Output the (X, Y) coordinate of the center of the cell containing the given text.  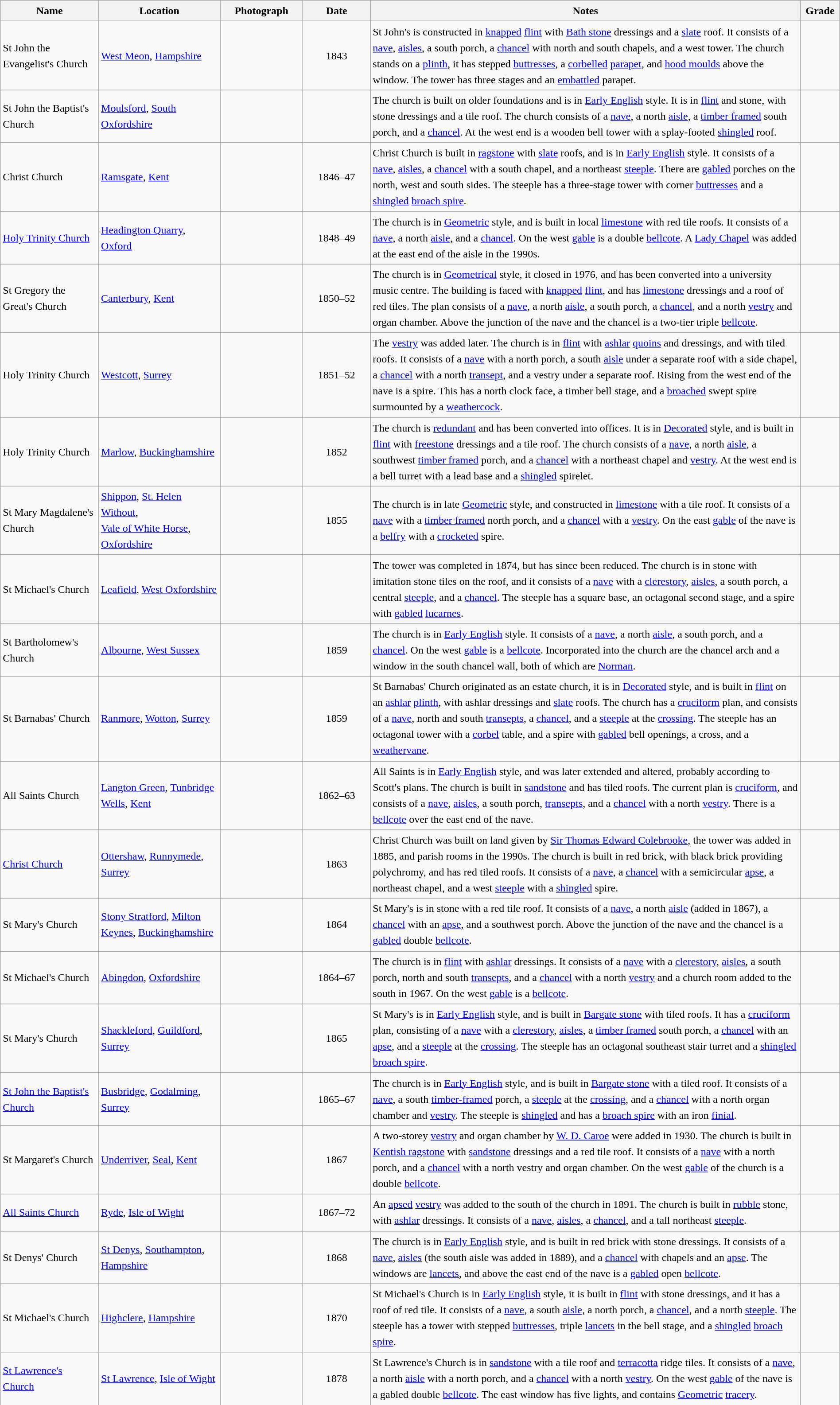
1843 (337, 56)
1855 (337, 520)
Date (337, 11)
St Lawrence, Isle of Wight (159, 1379)
Ramsgate, Kent (159, 177)
1846–47 (337, 177)
Albourne, West Sussex (159, 650)
Stony Stratford, Milton Keynes, Buckinghamshire (159, 925)
Shippon, St. Helen Without,Vale of White Horse, Oxfordshire (159, 520)
St Bartholomew's Church (50, 650)
1850–52 (337, 299)
1865–67 (337, 1099)
Canterbury, Kent (159, 299)
Westcott, Surrey (159, 375)
Moulsford, South Oxfordshire (159, 116)
St Gregory the Great's Church (50, 299)
1865 (337, 1039)
Underriver, Seal, Kent (159, 1160)
1868 (337, 1257)
St Margaret's Church (50, 1160)
1863 (337, 864)
Shackleford, Guildford, Surrey (159, 1039)
1867–72 (337, 1212)
1851–52 (337, 375)
1867 (337, 1160)
St John the Evangelist's Church (50, 56)
Location (159, 11)
St Barnabas' Church (50, 719)
Busbridge, Godalming, Surrey (159, 1099)
1878 (337, 1379)
1864 (337, 925)
Photograph (261, 11)
St Lawrence's Church (50, 1379)
Notes (586, 11)
Ryde, Isle of Wight (159, 1212)
1862–63 (337, 796)
West Meon, Hampshire (159, 56)
Langton Green, Tunbridge Wells, Kent (159, 796)
Highclere, Hampshire (159, 1318)
Ranmore, Wotton, Surrey (159, 719)
Ottershaw, Runnymede, Surrey (159, 864)
St Mary Magdalene's Church (50, 520)
Abingdon, Oxfordshire (159, 977)
1852 (337, 452)
Marlow, Buckinghamshire (159, 452)
St Denys, Southampton, Hampshire (159, 1257)
1848–49 (337, 237)
Name (50, 11)
Headington Quarry, Oxford (159, 237)
Grade (820, 11)
St Denys' Church (50, 1257)
1870 (337, 1318)
1864–67 (337, 977)
Leafield, West Oxfordshire (159, 589)
